Extract the [X, Y] coordinate from the center of the cell holding the provided text.  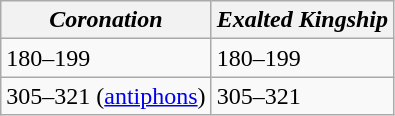
305–321 [302, 96]
Exalted Kingship [302, 20]
Coronation [106, 20]
305–321 (antiphons) [106, 96]
